Provide the (X, Y) coordinate of the cell's center where the given text is located.  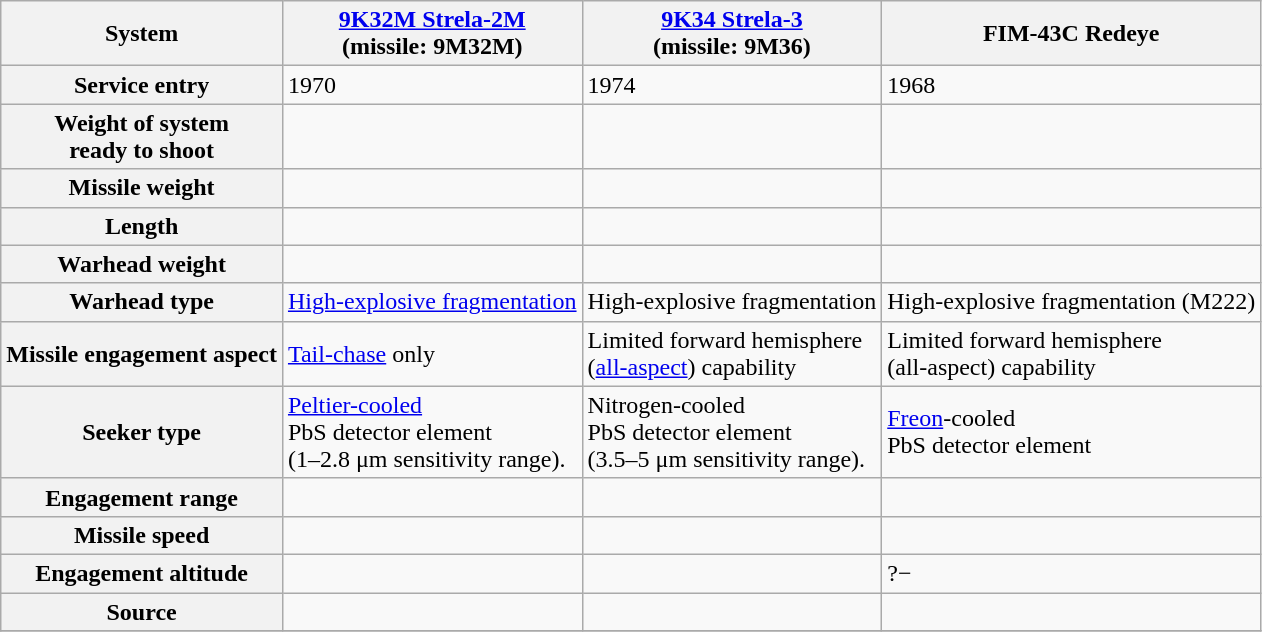
Weight of systemready to shoot (142, 136)
Tail-chase only (432, 354)
1970 (432, 85)
Freon-cooledPbS detector element (1072, 432)
9K32M Strela-2M(missile: 9M32M) (432, 34)
Service entry (142, 85)
System (142, 34)
Nitrogen-cooledPbS detector element(3.5–5 μm sensitivity range). (732, 432)
1968 (1072, 85)
High-explosive fragmentation (M222) (1072, 302)
Warhead weight (142, 264)
?− (1072, 573)
9K34 Strela-3(missile: 9M36) (732, 34)
FIM-43C Redeye (1072, 34)
Missile engagement aspect (142, 354)
Engagement range (142, 497)
1974 (732, 85)
Missile speed (142, 535)
Warhead type (142, 302)
Peltier-cooledPbS detector element(1–2.8 μm sensitivity range). (432, 432)
Missile weight (142, 188)
Engagement altitude (142, 573)
Seeker type (142, 432)
Source (142, 611)
Length (142, 226)
